Search for the cell housing the specified text and yield its [X, Y] center coordinate. 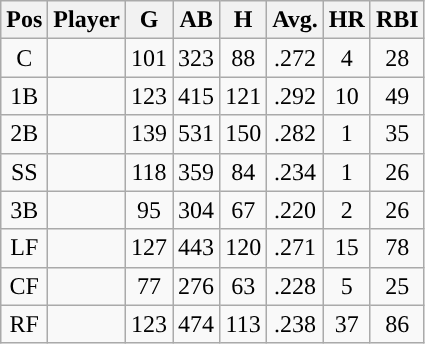
118 [150, 172]
127 [150, 248]
C [24, 58]
4 [346, 58]
.234 [296, 172]
63 [244, 286]
Avg. [296, 20]
78 [397, 248]
2 [346, 210]
Player [87, 20]
HR [346, 20]
.272 [296, 58]
67 [244, 210]
88 [244, 58]
10 [346, 96]
28 [397, 58]
25 [397, 286]
.238 [296, 324]
.271 [296, 248]
276 [196, 286]
359 [196, 172]
RBI [397, 20]
49 [397, 96]
CF [24, 286]
.292 [296, 96]
Pos [24, 20]
113 [244, 324]
474 [196, 324]
120 [244, 248]
.220 [296, 210]
AB [196, 20]
5 [346, 286]
77 [150, 286]
323 [196, 58]
443 [196, 248]
.228 [296, 286]
SS [24, 172]
415 [196, 96]
1B [24, 96]
86 [397, 324]
35 [397, 134]
2B [24, 134]
G [150, 20]
150 [244, 134]
121 [244, 96]
101 [150, 58]
LF [24, 248]
15 [346, 248]
304 [196, 210]
H [244, 20]
95 [150, 210]
531 [196, 134]
84 [244, 172]
139 [150, 134]
.282 [296, 134]
37 [346, 324]
3B [24, 210]
RF [24, 324]
